From the cell containing the given text, extract its center point as (x, y) coordinate. 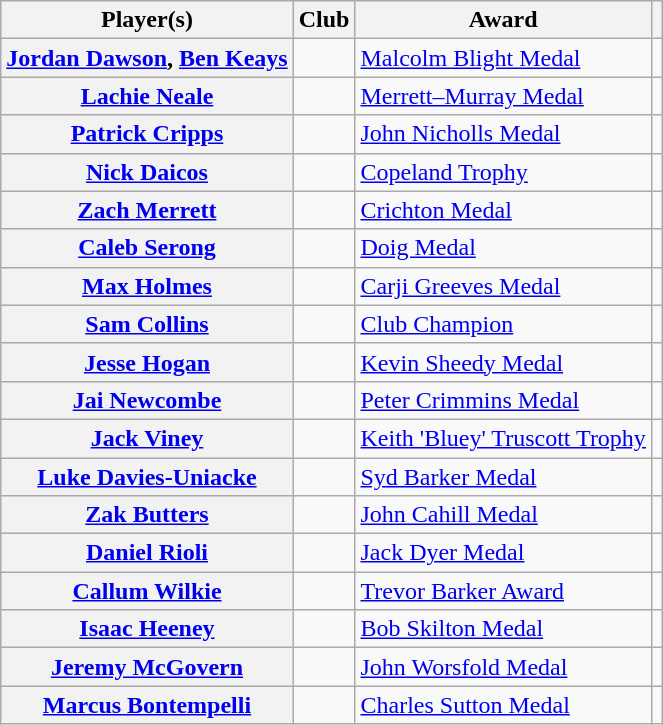
Lachie Neale (147, 96)
Patrick Cripps (147, 134)
Peter Crimmins Medal (503, 400)
Carji Greeves Medal (503, 286)
John Nicholls Medal (503, 134)
Nick Daicos (147, 172)
Club Champion (503, 324)
Jai Newcombe (147, 400)
Club (324, 20)
Merrett–Murray Medal (503, 96)
Jeremy McGovern (147, 667)
John Cahill Medal (503, 515)
Award (503, 20)
Doig Medal (503, 248)
Player(s) (147, 20)
Kevin Sheedy Medal (503, 362)
Sam Collins (147, 324)
Marcus Bontempelli (147, 705)
Charles Sutton Medal (503, 705)
Jesse Hogan (147, 362)
Syd Barker Medal (503, 477)
Jordan Dawson, Ben Keays (147, 58)
Jack Viney (147, 438)
Luke Davies-Uniacke (147, 477)
Isaac Heeney (147, 629)
Crichton Medal (503, 210)
Zach Merrett (147, 210)
John Worsfold Medal (503, 667)
Daniel Rioli (147, 553)
Bob Skilton Medal (503, 629)
Jack Dyer Medal (503, 553)
Copeland Trophy (503, 172)
Trevor Barker Award (503, 591)
Keith 'Bluey' Truscott Trophy (503, 438)
Caleb Serong (147, 248)
Zak Butters (147, 515)
Callum Wilkie (147, 591)
Malcolm Blight Medal (503, 58)
Max Holmes (147, 286)
